Return (X, Y) of the center of cell containing provided text 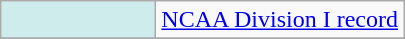
NCAA Division I record (280, 20)
